Determine the [X, Y] coordinate at the center of the cell enclosing the given text.  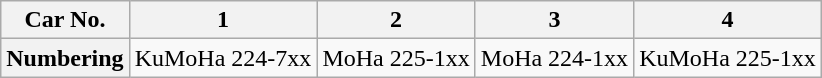
1 [223, 20]
KuMoHa 224-7xx [223, 58]
KuMoHa 225-1xx [728, 58]
4 [728, 20]
2 [396, 20]
MoHa 224-1xx [554, 58]
Numbering [65, 58]
3 [554, 20]
Car No. [65, 20]
MoHa 225-1xx [396, 58]
